Locate the cell with the specified text and output its [X, Y] center coordinate. 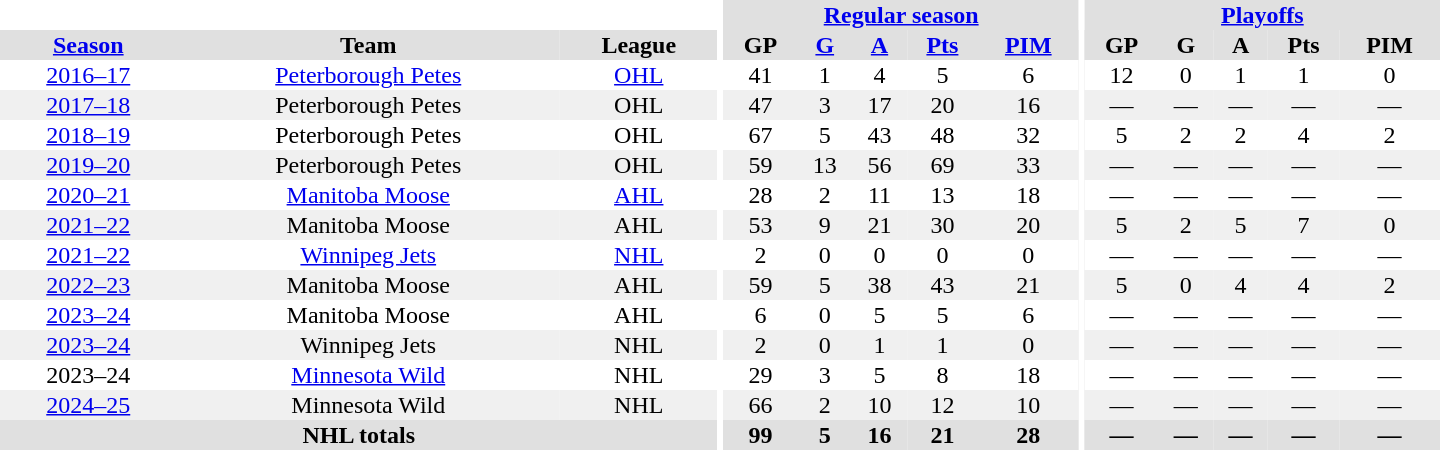
7 [1304, 225]
2019–20 [88, 165]
11 [880, 195]
2022–23 [88, 285]
99 [761, 435]
66 [761, 405]
30 [942, 225]
53 [761, 225]
League [639, 45]
47 [761, 105]
8 [942, 375]
9 [824, 225]
Season [88, 45]
29 [761, 375]
38 [880, 285]
2020–21 [88, 195]
33 [1028, 165]
32 [1028, 135]
41 [761, 75]
2018–19 [88, 135]
48 [942, 135]
NHL totals [359, 435]
67 [761, 135]
69 [942, 165]
17 [880, 105]
Playoffs [1262, 15]
56 [880, 165]
Regular season [902, 15]
Team [368, 45]
2017–18 [88, 105]
2024–25 [88, 405]
2016–17 [88, 75]
